Locate the cell with the specified text and output its (x, y) center coordinate. 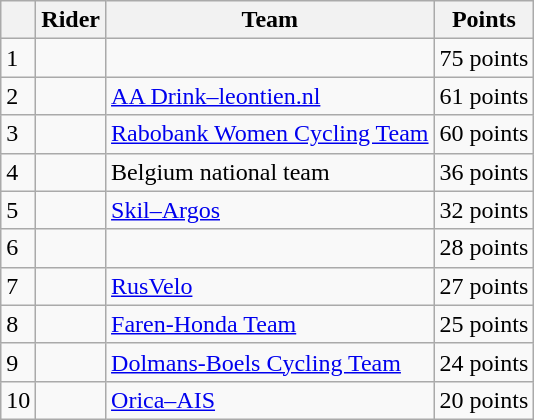
8 (18, 324)
75 points (484, 58)
24 points (484, 362)
Skil–Argos (270, 210)
20 points (484, 400)
28 points (484, 248)
AA Drink–leontien.nl (270, 96)
60 points (484, 134)
2 (18, 96)
9 (18, 362)
4 (18, 172)
Team (270, 20)
3 (18, 134)
10 (18, 400)
1 (18, 58)
Rabobank Women Cycling Team (270, 134)
7 (18, 286)
Points (484, 20)
Dolmans-Boels Cycling Team (270, 362)
Orica–AIS (270, 400)
25 points (484, 324)
Belgium national team (270, 172)
27 points (484, 286)
36 points (484, 172)
Faren-Honda Team (270, 324)
61 points (484, 96)
RusVelo (270, 286)
5 (18, 210)
6 (18, 248)
Rider (71, 20)
32 points (484, 210)
